For the text-containing cell, return its midpoint in [X, Y] coordinate format. 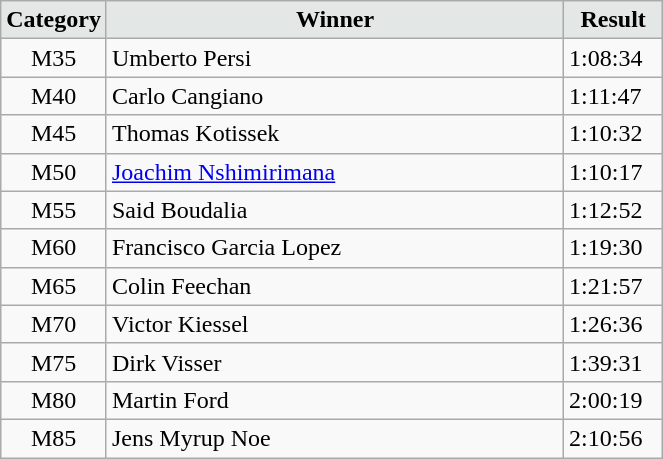
Martin Ford [334, 400]
M40 [54, 96]
Category [54, 20]
1:19:30 [614, 248]
Dirk Visser [334, 362]
Victor Kiessel [334, 324]
1:21:57 [614, 286]
M65 [54, 286]
M55 [54, 210]
M70 [54, 324]
M60 [54, 248]
Thomas Kotissek [334, 134]
M75 [54, 362]
M35 [54, 58]
1:10:17 [614, 172]
1:11:47 [614, 96]
M80 [54, 400]
2:00:19 [614, 400]
1:10:32 [614, 134]
2:10:56 [614, 438]
Francisco Garcia Lopez [334, 248]
Winner [334, 20]
Colin Feechan [334, 286]
Said Boudalia [334, 210]
1:12:52 [614, 210]
Carlo Cangiano [334, 96]
M45 [54, 134]
Umberto Persi [334, 58]
M85 [54, 438]
1:39:31 [614, 362]
Joachim Nshimirimana [334, 172]
M50 [54, 172]
Jens Myrup Noe [334, 438]
Result [614, 20]
1:08:34 [614, 58]
1:26:36 [614, 324]
